Search for the cell housing the specified text and yield its [X, Y] center coordinate. 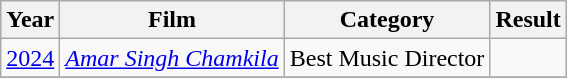
Result [528, 20]
Year [30, 20]
Film [172, 20]
2024 [30, 58]
Amar Singh Chamkila [172, 58]
Best Music Director [387, 58]
Category [387, 20]
